Scan for the cell matching the given text and deliver its (X, Y) coordinate at center. 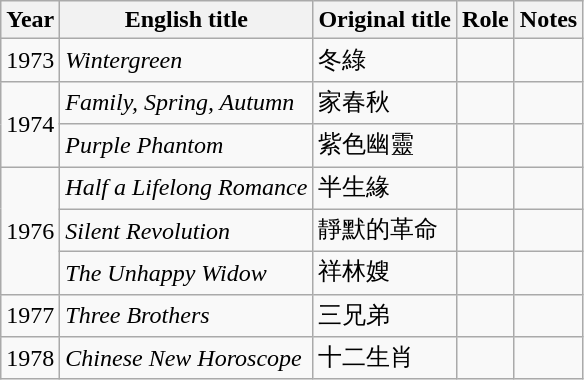
1977 (30, 316)
三兄弟 (385, 316)
1973 (30, 60)
1976 (30, 230)
English title (186, 20)
1978 (30, 358)
Family, Spring, Autumn (186, 102)
紫色幽靈 (385, 146)
Silent Revolution (186, 230)
Role (486, 20)
冬綠 (385, 60)
Purple Phantom (186, 146)
The Unhappy Widow (186, 274)
Half a Lifelong Romance (186, 188)
Year (30, 20)
半生緣 (385, 188)
Notes (548, 20)
十二生肖 (385, 358)
Original title (385, 20)
Three Brothers (186, 316)
Chinese New Horoscope (186, 358)
1974 (30, 124)
靜默的革命 (385, 230)
祥林嫂 (385, 274)
家春秋 (385, 102)
Wintergreen (186, 60)
